Detect which cell encompasses the target text, then output its (x, y) center coordinate. 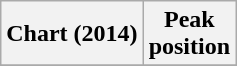
Peakposition (189, 34)
Chart (2014) (72, 34)
